Extract the [x, y] coordinate from the center of the cell holding the provided text.  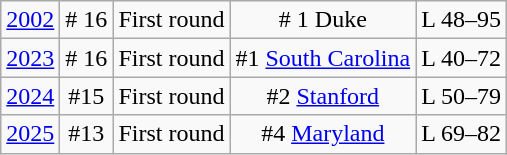
#13 [86, 134]
2024 [30, 96]
L 48–95 [462, 20]
L 69–82 [462, 134]
L 50–79 [462, 96]
2025 [30, 134]
L 40–72 [462, 58]
#2 Stanford [323, 96]
2023 [30, 58]
2002 [30, 20]
#15 [86, 96]
# 1 Duke [323, 20]
#4 Maryland [323, 134]
#1 South Carolina [323, 58]
